Extract the (x, y) coordinate from the center of the cell holding the provided text.  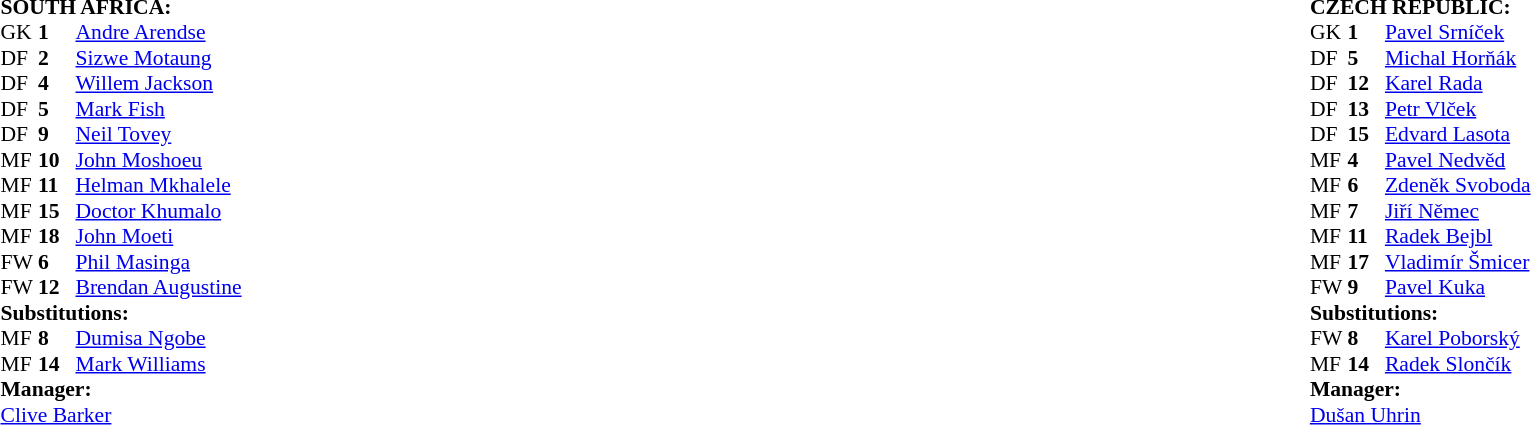
Neil Tovey (159, 135)
13 (1366, 109)
7 (1366, 211)
Willem Jackson (159, 83)
Zdeněk Svoboda (1458, 185)
Pavel Kuka (1458, 287)
Andre Arendse (159, 33)
John Moeti (159, 237)
Brendan Augustine (159, 287)
Vladimír Šmicer (1458, 262)
Michal Horňák (1458, 58)
Helman Mkhalele (159, 185)
Dumisa Ngobe (159, 339)
10 (57, 160)
2 (57, 58)
Mark Fish (159, 109)
Mark Williams (159, 364)
Petr Vlček (1458, 109)
Pavel Nedvěd (1458, 160)
Jiří Němec (1458, 211)
John Moshoeu (159, 160)
Karel Poborský (1458, 339)
Edvard Lasota (1458, 135)
18 (57, 237)
Doctor Khumalo (159, 211)
Pavel Srníček (1458, 33)
17 (1366, 262)
Radek Bejbl (1458, 237)
Phil Masinga (159, 262)
Sizwe Motaung (159, 58)
Radek Slončík (1458, 364)
Karel Rada (1458, 83)
